From the cell containing the given text, extract its center point as (X, Y) coordinate. 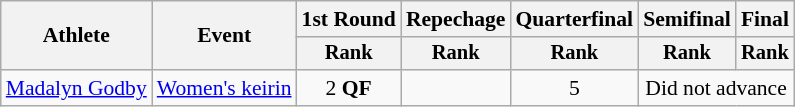
2 QF (349, 88)
1st Round (349, 19)
Women's keirin (224, 88)
Repechage (456, 19)
Final (765, 19)
Madalyn Godby (76, 88)
5 (575, 88)
Event (224, 36)
Athlete (76, 36)
Did not advance (716, 88)
Quarterfinal (575, 19)
Semifinal (687, 19)
